Search for the cell housing the specified text and yield its (x, y) center coordinate. 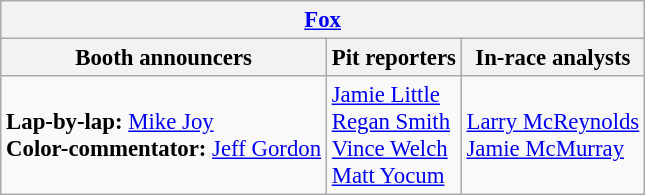
Pit reporters (394, 58)
Larry McReynoldsJamie McMurray (552, 136)
Fox (323, 20)
Lap-by-lap: Mike JoyColor-commentator: Jeff Gordon (164, 136)
Booth announcers (164, 58)
In-race analysts (552, 58)
Jamie LittleRegan SmithVince WelchMatt Yocum (394, 136)
